Identify which cell holds the provided text, then report its [x, y] central coordinate. 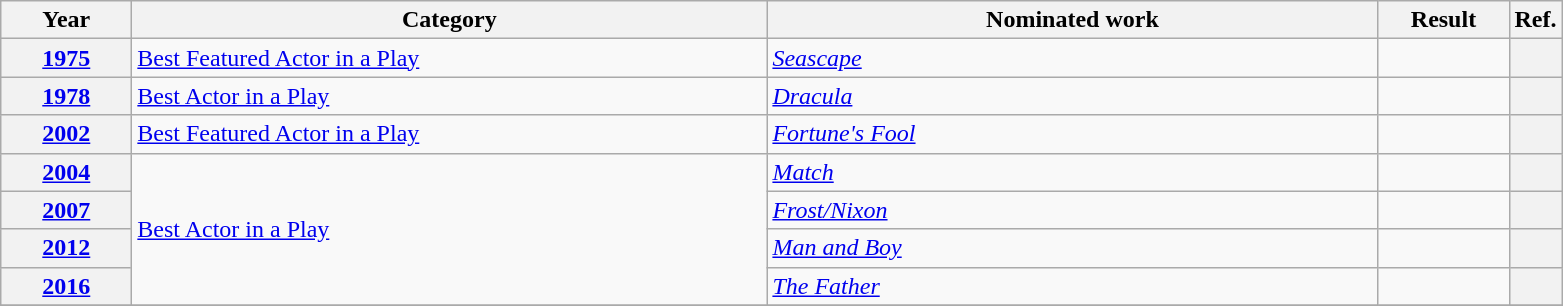
Man and Boy [1072, 248]
2012 [66, 248]
2007 [66, 210]
The Father [1072, 286]
1975 [66, 58]
Match [1072, 172]
Nominated work [1072, 20]
2002 [66, 134]
1978 [66, 96]
Dracula [1072, 96]
Fortune's Fool [1072, 134]
Seascape [1072, 58]
2016 [66, 286]
Year [66, 20]
Result [1444, 20]
2004 [66, 172]
Ref. [1536, 20]
Frost/Nixon [1072, 210]
Category [450, 20]
